From the cell containing the given text, extract its center point as (X, Y) coordinate. 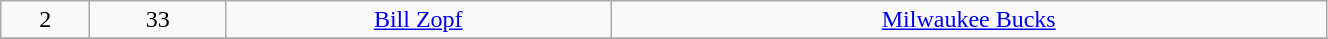
Milwaukee Bucks (968, 20)
33 (158, 20)
2 (46, 20)
Bill Zopf (418, 20)
